Determine the (X, Y) coordinate at the center of the cell enclosing the given text.  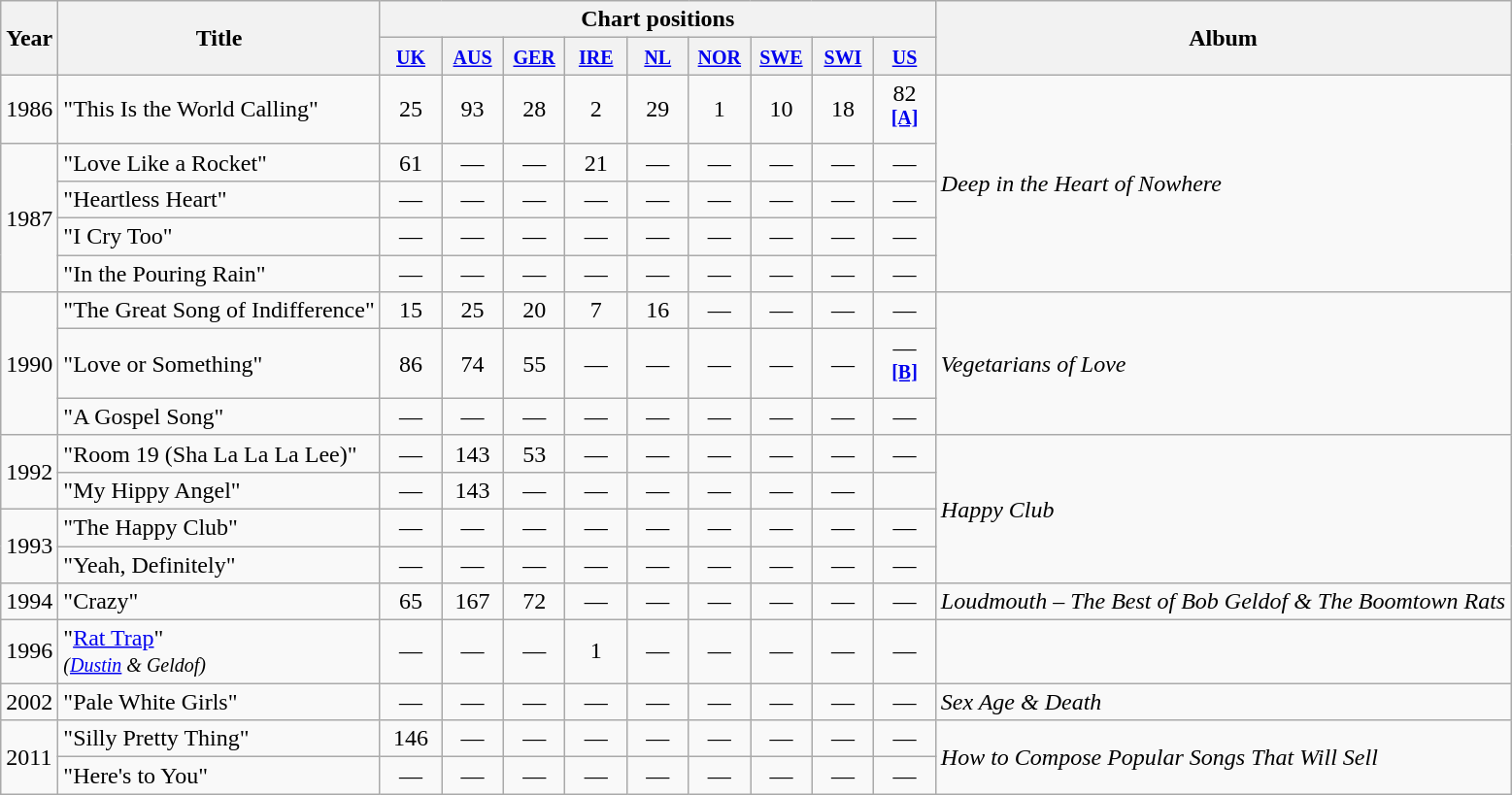
—[B] (905, 364)
"My Hippy Angel" (219, 490)
15 (411, 311)
72 (534, 602)
29 (657, 110)
Happy Club (1223, 509)
1993 (29, 546)
IRE (596, 56)
"Love or Something" (219, 364)
NOR (720, 56)
"I Cry Too" (219, 237)
21 (596, 162)
"Rat Trap" (Dustin & Geldof) (219, 652)
"Yeah, Definitely" (219, 565)
74 (473, 364)
Vegetarians of Love (1223, 364)
Sex Age & Death (1223, 702)
"Pale White Girls" (219, 702)
"The Happy Club" (219, 527)
Loudmouth – The Best of Bob Geldof & The Boomtown Rats (1223, 602)
"The Great Song of Indifference" (219, 311)
2011 (29, 757)
7 (596, 311)
65 (411, 602)
"This Is the World Calling" (219, 110)
AUS (473, 56)
1986 (29, 110)
2002 (29, 702)
61 (411, 162)
Title (219, 38)
"Heartless Heart" (219, 199)
167 (473, 602)
146 (411, 739)
1987 (29, 217)
18 (843, 110)
82[A] (905, 110)
"A Gospel Song" (219, 416)
Deep in the Heart of Nowhere (1223, 183)
28 (534, 110)
"Silly Pretty Thing" (219, 739)
NL (657, 56)
2 (596, 110)
SWE (782, 56)
UK (411, 56)
Album (1223, 38)
16 (657, 311)
Year (29, 38)
US (905, 56)
1994 (29, 602)
1990 (29, 364)
SWI (843, 56)
"Here's to You" (219, 776)
93 (473, 110)
"Love Like a Rocket" (219, 162)
"Room 19 (Sha La La La Lee)" (219, 453)
1992 (29, 472)
"Crazy" (219, 602)
10 (782, 110)
GER (534, 56)
53 (534, 453)
How to Compose Popular Songs That Will Sell (1223, 757)
"In the Pouring Rain" (219, 274)
86 (411, 364)
Chart positions (657, 19)
55 (534, 364)
20 (534, 311)
1996 (29, 652)
